Scan for the cell matching the given text and deliver its (x, y) coordinate at center. 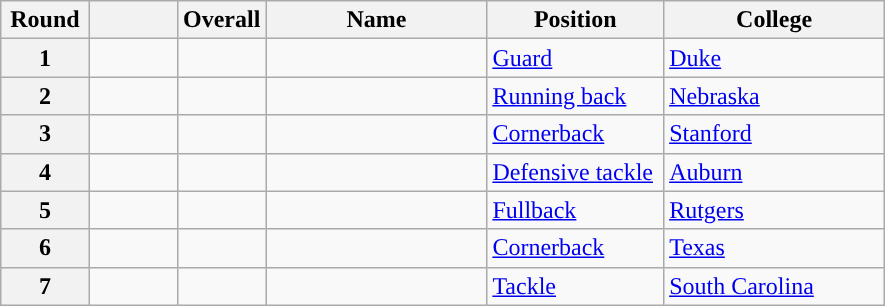
Texas (774, 248)
College (774, 20)
6 (45, 248)
Fullback (576, 210)
1 (45, 58)
3 (45, 134)
Tackle (576, 286)
2 (45, 96)
Defensive tackle (576, 172)
Rutgers (774, 210)
Round (45, 20)
Nebraska (774, 96)
7 (45, 286)
5 (45, 210)
Running back (576, 96)
South Carolina (774, 286)
Duke (774, 58)
Position (576, 20)
Name (376, 20)
Auburn (774, 172)
4 (45, 172)
Overall (222, 20)
Stanford (774, 134)
Guard (576, 58)
